Locate the cell with the specified text and output its [X, Y] center coordinate. 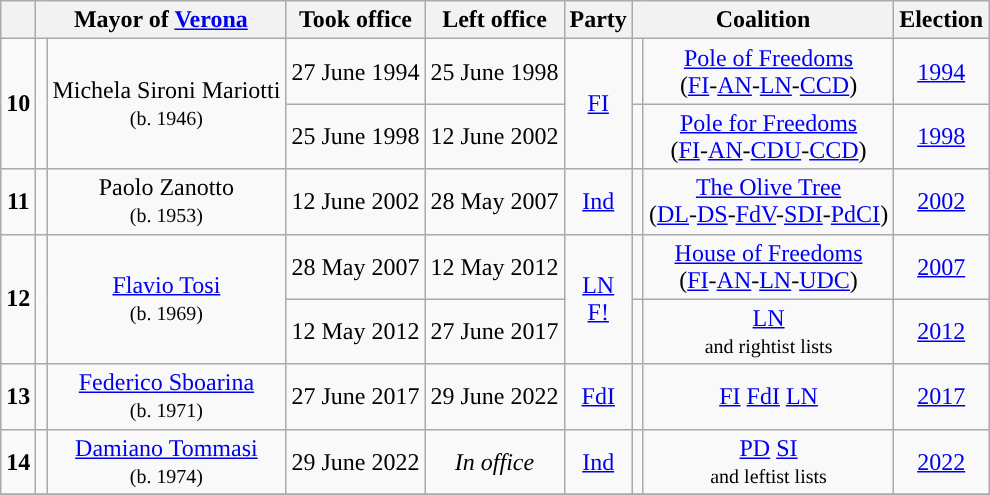
Party [598, 20]
Flavio Tosi (b. 1969) [166, 299]
Took office [356, 20]
FdI [598, 396]
13 [18, 396]
House of Freedoms(FI-AN-LN-UDC) [768, 266]
Election [942, 20]
Federico Sboarina (b. 1971) [166, 396]
FI [598, 104]
12 [18, 299]
Pole for Freedoms(FI-AN-CDU-CCD) [768, 136]
FI FdI LN [768, 396]
2002 [942, 202]
PD SIand leftist lists [768, 462]
Mayor of Verona [161, 20]
LNand rightist lists [768, 332]
14 [18, 462]
11 [18, 202]
Damiano Tommasi (b. 1974) [166, 462]
27 June 1994 [356, 72]
Paolo Zanotto (b. 1953) [166, 202]
1994 [942, 72]
10 [18, 104]
LNF! [598, 299]
Michela Sironi Mariotti (b. 1946) [166, 104]
2022 [942, 462]
Left office [494, 20]
2007 [942, 266]
1998 [942, 136]
2017 [942, 396]
Coalition [762, 20]
The Olive Tree(DL-DS-FdV-SDI-PdCI) [768, 202]
2012 [942, 332]
In office [494, 462]
Pole of Freedoms(FI-AN-LN-CCD) [768, 72]
